Determine the [x, y] coordinate at the center of the cell enclosing the given text.  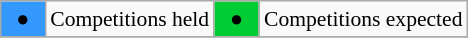
Competitions held [130, 19]
Competitions expected [364, 19]
